Output the [X, Y] coordinate of the center of the cell containing the given text.  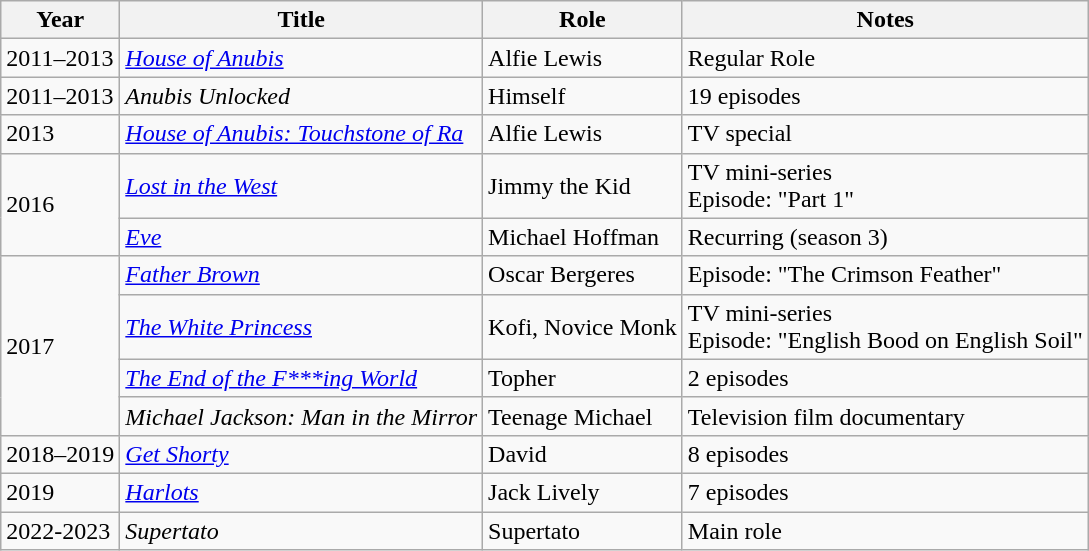
The End of the F***ing World [302, 378]
2017 [60, 346]
19 episodes [885, 96]
House of Anubis: Touchstone of Ra [302, 134]
2019 [60, 492]
Oscar Bergeres [583, 275]
Anubis Unlocked [302, 96]
Kofi, Novice Monk [583, 326]
Lost in the West [302, 186]
Michael Jackson: Man in the Mirror [302, 416]
Jack Lively [583, 492]
Television film documentary [885, 416]
2016 [60, 204]
Teenage Michael [583, 416]
House of Anubis [302, 58]
TV mini-seriesEpisode: "English Bood on English Soil" [885, 326]
Father Brown [302, 275]
2 episodes [885, 378]
David [583, 454]
Main role [885, 531]
Regular Role [885, 58]
Title [302, 20]
Michael Hoffman [583, 237]
TV mini-seriesEpisode: "Part 1" [885, 186]
Notes [885, 20]
2022-2023 [60, 531]
7 episodes [885, 492]
TV special [885, 134]
Year [60, 20]
Episode: "The Crimson Feather" [885, 275]
Harlots [302, 492]
The White Princess [302, 326]
2013 [60, 134]
Topher [583, 378]
Himself [583, 96]
Role [583, 20]
8 episodes [885, 454]
Get Shorty [302, 454]
Jimmy the Kid [583, 186]
2018–2019 [60, 454]
Eve [302, 237]
Recurring (season 3) [885, 237]
